Search for the cell housing the specified text and yield its [x, y] center coordinate. 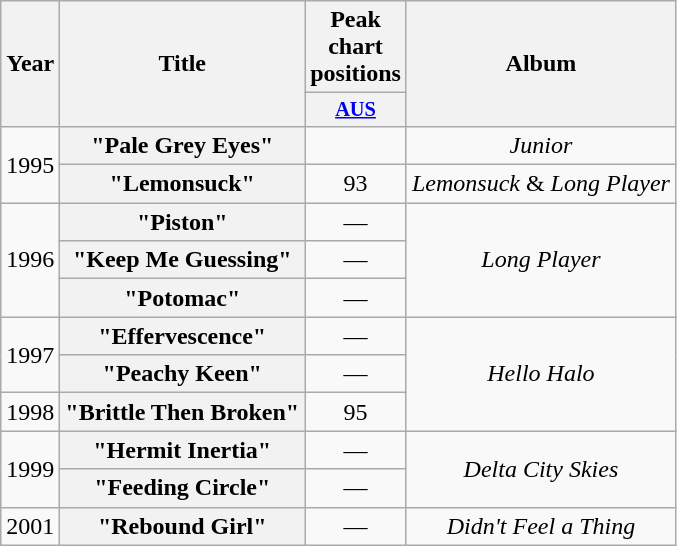
AUS [356, 110]
"Pale Grey Eyes" [182, 145]
"Effervescence" [182, 336]
Long Player [540, 260]
1996 [30, 260]
95 [356, 412]
Year [30, 64]
93 [356, 184]
1999 [30, 469]
"Lemonsuck" [182, 184]
1998 [30, 412]
Hello Halo [540, 374]
1995 [30, 164]
Delta City Skies [540, 469]
2001 [30, 526]
Album [540, 64]
1997 [30, 355]
"Hermit Inertia" [182, 450]
"Brittle Then Broken" [182, 412]
Title [182, 64]
"Potomac" [182, 298]
Junior [540, 145]
"Peachy Keen" [182, 374]
Didn't Feel a Thing [540, 526]
"Keep Me Guessing" [182, 260]
Peak chart positions [356, 47]
"Feeding Circle" [182, 488]
"Piston" [182, 222]
Lemonsuck & Long Player [540, 184]
"Rebound Girl" [182, 526]
